Provide the (x, y) coordinate of the cell's center where the given text is located.  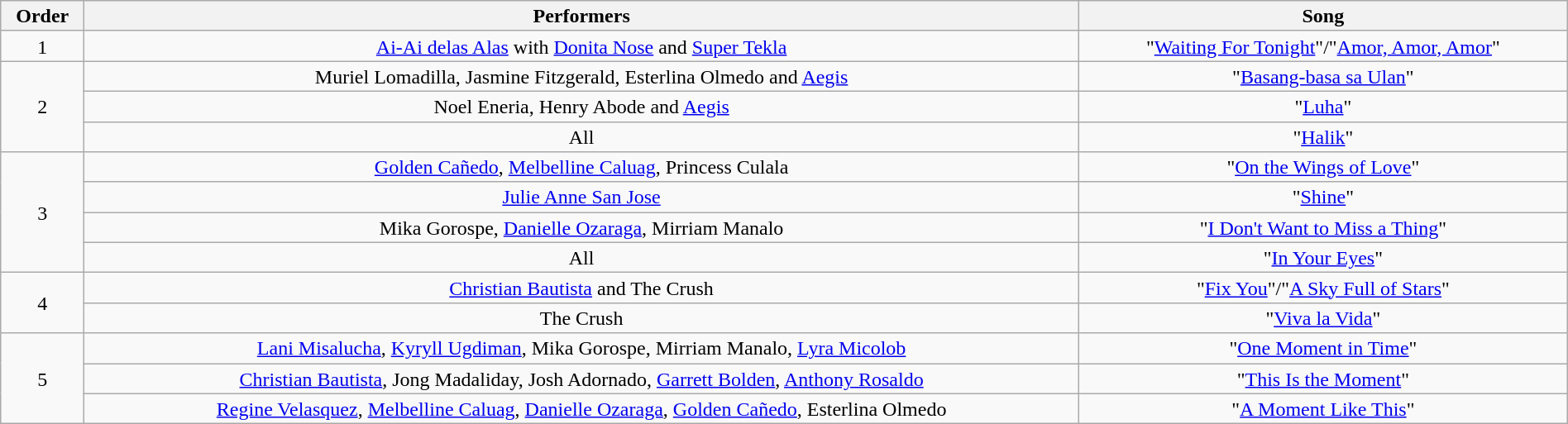
"Waiting For Tonight"/"Amor, Amor, Amor" (1323, 46)
The Crush (582, 317)
"Luha" (1323, 106)
"Fix You"/"A Sky Full of Stars" (1323, 288)
Christian Bautista and The Crush (582, 288)
Golden Cañedo, Melbelline Caluag, Princess Culala (582, 167)
"One Moment in Time" (1323, 349)
Muriel Lomadilla, Jasmine Fitzgerald, Esterlina Olmedo and Aegis (582, 76)
Regine Velasquez, Melbelline Caluag, Danielle Ozaraga, Golden Cañedo, Esterlina Olmedo (582, 408)
"Basang-basa sa Ulan" (1323, 76)
Christian Bautista, Jong Madaliday, Josh Adornado, Garrett Bolden, Anthony Rosaldo (582, 379)
"In Your Eyes" (1323, 258)
"Halik" (1323, 137)
3 (43, 212)
2 (43, 107)
1 (43, 46)
Julie Anne San Jose (582, 197)
"Viva la Vida" (1323, 317)
Order (43, 17)
"I Don't Want to Miss a Thing" (1323, 228)
Ai-Ai delas Alas with Donita Nose and Super Tekla (582, 46)
"On the Wings of Love" (1323, 167)
Performers (582, 17)
5 (43, 379)
"Shine" (1323, 197)
"This Is the Moment" (1323, 379)
Mika Gorospe, Danielle Ozaraga, Mirriam Manalo (582, 228)
4 (43, 303)
Noel Eneria, Henry Abode and Aegis (582, 106)
Song (1323, 17)
"A Moment Like This" (1323, 408)
Lani Misalucha, Kyryll Ugdiman, Mika Gorospe, Mirriam Manalo, Lyra Micolob (582, 349)
